From the cell containing the given text, extract its center point as [x, y] coordinate. 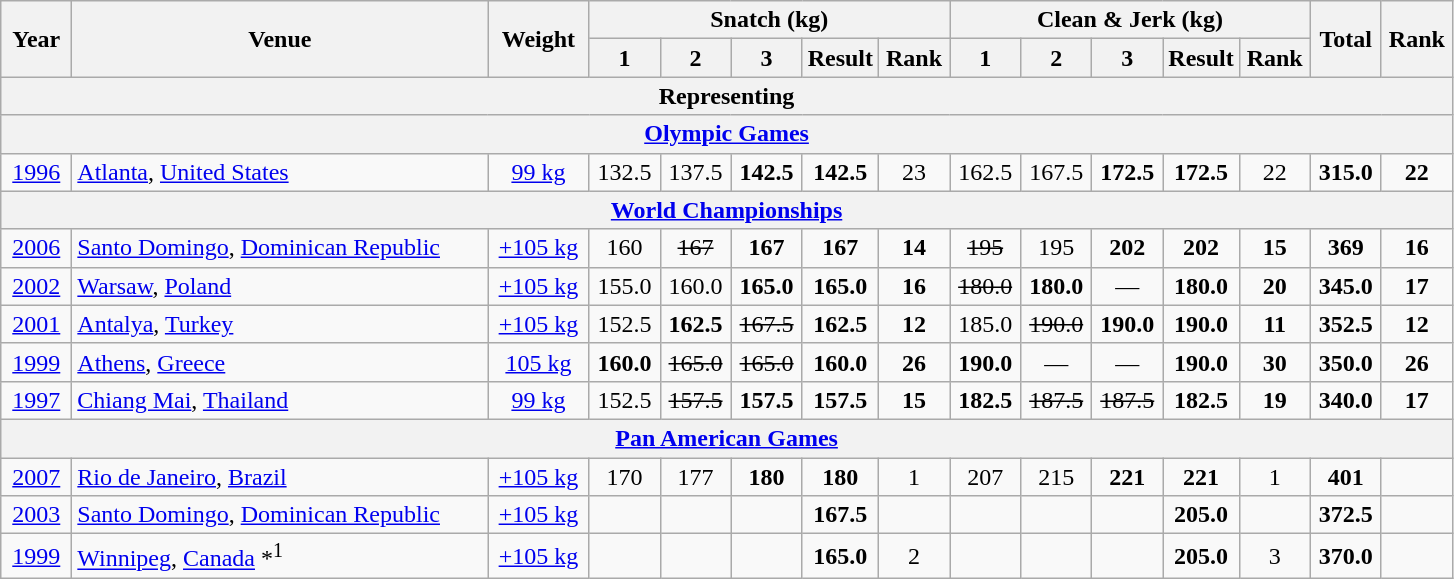
Venue [280, 39]
11 [1274, 324]
345.0 [1346, 286]
Year [36, 39]
Winnipeg, Canada *1 [280, 556]
Representing [727, 96]
Weight [538, 39]
370.0 [1346, 556]
Olympic Games [727, 134]
19 [1274, 400]
2007 [36, 477]
World Championships [727, 210]
Rio de Janeiro, Brazil [280, 477]
137.5 [696, 172]
369 [1346, 248]
372.5 [1346, 515]
340.0 [1346, 400]
132.5 [624, 172]
Pan American Games [727, 438]
Antalya, Turkey [280, 324]
Total [1346, 39]
2003 [36, 515]
Atlanta, United States [280, 172]
155.0 [624, 286]
Chiang Mai, Thailand [280, 400]
2006 [36, 248]
105 kg [538, 362]
14 [914, 248]
315.0 [1346, 172]
170 [624, 477]
Athens, Greece [280, 362]
Snatch (kg) [770, 20]
2001 [36, 324]
215 [1056, 477]
2002 [36, 286]
177 [696, 477]
352.5 [1346, 324]
30 [1274, 362]
185.0 [986, 324]
Warsaw, Poland [280, 286]
1997 [36, 400]
23 [914, 172]
1996 [36, 172]
350.0 [1346, 362]
207 [986, 477]
160 [624, 248]
20 [1274, 286]
401 [1346, 477]
Clean & Jerk (kg) [1130, 20]
